Return [X, Y] of the center of cell containing provided text 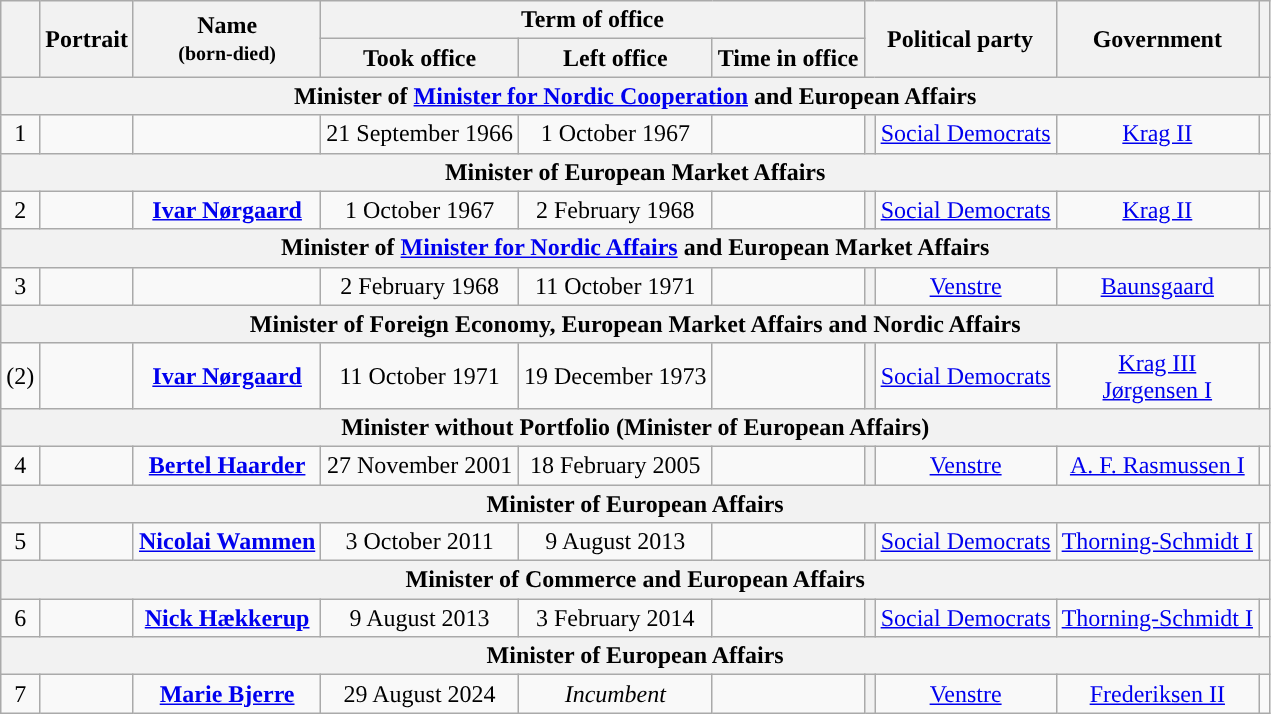
Nick Hækkerup [226, 618]
Term of office [592, 20]
Minister of Commerce and European Affairs [636, 580]
19 December 1973 [615, 376]
Minister of Foreign Economy, European Market Affairs and Nordic Affairs [636, 324]
A. F. Rasmussen I [1157, 465]
Marie Bjerre [226, 694]
4 [20, 465]
Government [1157, 39]
21 September 1966 [420, 134]
Portrait [87, 39]
Krag IIIJørgensen I [1157, 376]
Minister without Portfolio (Minister of European Affairs) [636, 427]
Nicolai Wammen [226, 542]
29 August 2024 [420, 694]
Name(born-died) [226, 39]
Baunsgaard [1157, 286]
3 October 2011 [420, 542]
27 November 2001 [420, 465]
Incumbent [615, 694]
(2) [20, 376]
Bertel Haarder [226, 465]
Time in office [788, 58]
Frederiksen II [1157, 694]
Left office [615, 58]
2 [20, 210]
Took office [420, 58]
Minister of Minister for Nordic Cooperation and European Affairs [636, 96]
5 [20, 542]
6 [20, 618]
3 February 2014 [615, 618]
18 February 2005 [615, 465]
3 [20, 286]
Minister of European Market Affairs [636, 172]
7 [20, 694]
Political party [960, 39]
1 [20, 134]
Minister of Minister for Nordic Affairs and European Market Affairs [636, 248]
